Locate the cell with the specified text and output its (x, y) center coordinate. 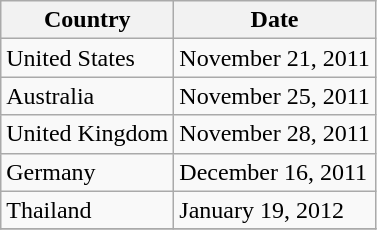
January 19, 2012 (274, 210)
Country (88, 20)
November 25, 2011 (274, 96)
United States (88, 58)
November 21, 2011 (274, 58)
Germany (88, 172)
Australia (88, 96)
Thailand (88, 210)
United Kingdom (88, 134)
November 28, 2011 (274, 134)
December 16, 2011 (274, 172)
Date (274, 20)
